Output the [X, Y] coordinate of the center of the cell containing the given text.  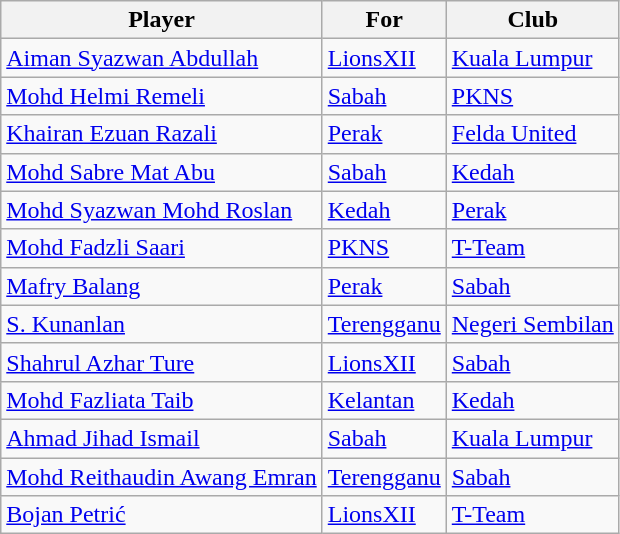
Kelantan [384, 400]
Ahmad Jihad Ismail [162, 438]
Negeri Sembilan [532, 324]
For [384, 20]
Mohd Reithaudin Awang Emran [162, 477]
Aiman Syazwan Abdullah [162, 58]
Mohd Helmi Remeli [162, 96]
Mohd Syazwan Mohd Roslan [162, 210]
Player [162, 20]
Mohd Fazliata Taib [162, 400]
Bojan Petrić [162, 515]
Shahrul Azhar Ture [162, 362]
Mohd Fadzli Saari [162, 248]
Club [532, 20]
Felda United [532, 134]
S. Kunanlan [162, 324]
Khairan Ezuan Razali [162, 134]
Mohd Sabre Mat Abu [162, 172]
Mafry Balang [162, 286]
